Scan for the cell matching the given text and deliver its [X, Y] coordinate at center. 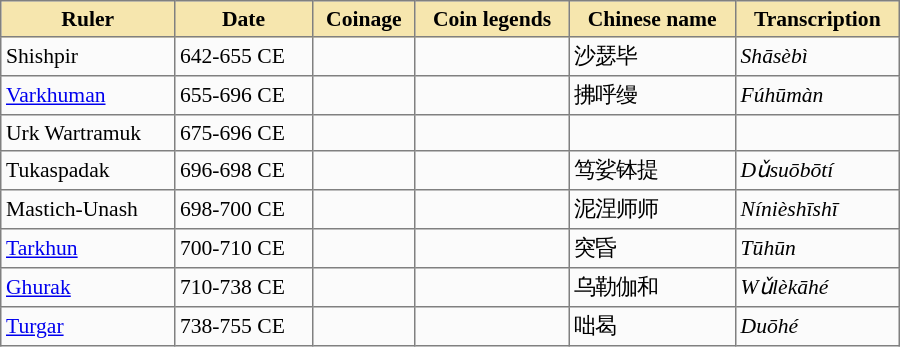
Tūhūn [817, 248]
笃娑钵提 [652, 170]
咄曷 [652, 326]
Mastich-Unash [88, 210]
Coin legends [492, 19]
Transcription [817, 19]
Turgar [88, 326]
738-755 CE [244, 326]
Urk Wartramuk [88, 133]
696-698 CE [244, 170]
700-710 CE [244, 248]
710-738 CE [244, 288]
698-700 CE [244, 210]
Varkhuman [88, 96]
Duōhé [817, 326]
Chinese name [652, 19]
乌勒伽和 [652, 288]
沙瑟毕 [652, 56]
突昏 [652, 248]
Dǔsuōbōtí [817, 170]
Shishpir [88, 56]
拂呼缦 [652, 96]
Fúhūmàn [817, 96]
Ruler [88, 19]
Tukaspadak [88, 170]
Ghurak [88, 288]
Nínièshīshī [817, 210]
642-655 CE [244, 56]
Date [244, 19]
Shāsèbì [817, 56]
Coinage [364, 19]
655-696 CE [244, 96]
Tarkhun [88, 248]
675-696 CE [244, 133]
泥涅师师 [652, 210]
Wǔlèkāhé [817, 288]
